Search for the cell housing the specified text and yield its (x, y) center coordinate. 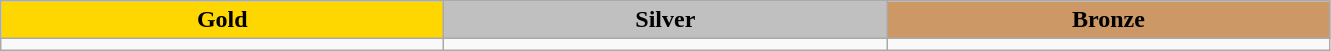
Gold (222, 20)
Bronze (1108, 20)
Silver (666, 20)
